From the cell containing the given text, extract its center point as [x, y] coordinate. 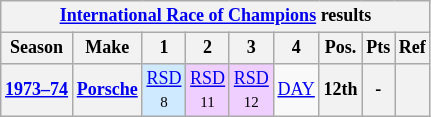
DAY [296, 90]
Season [37, 48]
2 [208, 48]
- [378, 90]
3 [251, 48]
RSD12 [251, 90]
RSD8 [164, 90]
RSD11 [208, 90]
Pos. [340, 48]
12th [340, 90]
Porsche [107, 90]
Pts [378, 48]
4 [296, 48]
1 [164, 48]
1973–74 [37, 90]
Make [107, 48]
Ref [413, 48]
International Race of Champions results [216, 16]
